For the text-containing cell, return its midpoint in (X, Y) coordinate format. 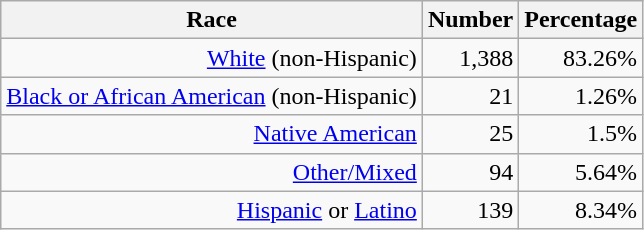
Native American (212, 134)
1.5% (581, 134)
White (non-Hispanic) (212, 58)
25 (470, 134)
Number (470, 20)
94 (470, 172)
Hispanic or Latino (212, 210)
8.34% (581, 210)
Race (212, 20)
1,388 (470, 58)
83.26% (581, 58)
139 (470, 210)
1.26% (581, 96)
Black or African American (non-Hispanic) (212, 96)
5.64% (581, 172)
Other/Mixed (212, 172)
21 (470, 96)
Percentage (581, 20)
